Return [X, Y] of the center of cell containing provided text 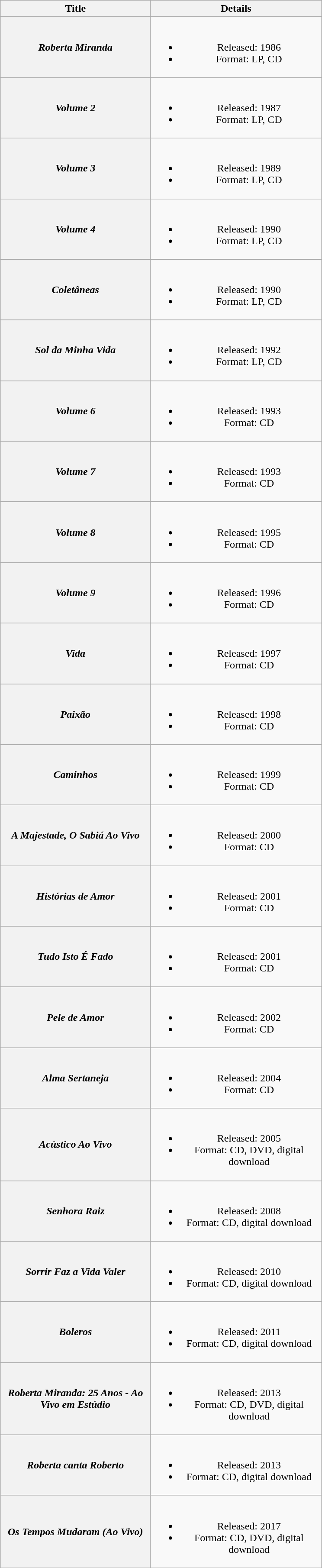
Roberta Miranda: 25 Anos - Ao Vivo em Estúdio [75, 1398]
Coletâneas [75, 290]
Released: 2013Format: CD, digital download [236, 1465]
Released: 1997Format: CD [236, 653]
Released: 1989Format: LP, CD [236, 168]
Released: 1992Format: LP, CD [236, 350]
Released: 1986Format: LP, CD [236, 47]
Released: 2017Format: CD, DVD, digital download [236, 1532]
Tudo Isto É Fado [75, 957]
Released: 1996Format: CD [236, 593]
Volume 2 [75, 108]
Volume 4 [75, 229]
Pele de Amor [75, 1017]
Released: 2005Format: CD, DVD, digital download [236, 1145]
Details [236, 9]
Senhora Raiz [75, 1211]
Title [75, 9]
Volume 7 [75, 471]
Sorrir Faz a Vida Valer [75, 1271]
Histórias de Amor [75, 896]
Volume 8 [75, 532]
Roberta canta Roberto [75, 1465]
Caminhos [75, 775]
Volume 9 [75, 593]
Os Tempos Mudaram (Ao Vivo) [75, 1532]
Released: 2000Format: CD [236, 836]
Released: 2008Format: CD, digital download [236, 1211]
Vida [75, 653]
Released: 1999Format: CD [236, 775]
Paixão [75, 714]
Released: 1995Format: CD [236, 532]
Volume 6 [75, 411]
Released: 2002Format: CD [236, 1017]
Volume 3 [75, 168]
Released: 1998Format: CD [236, 714]
Released: 2010Format: CD, digital download [236, 1271]
Released: 2004Format: CD [236, 1078]
Released: 1987Format: LP, CD [236, 108]
Released: 2013Format: CD, DVD, digital download [236, 1398]
Alma Sertaneja [75, 1078]
Roberta Miranda [75, 47]
Acústico Ao Vivo [75, 1145]
Sol da Minha Vida [75, 350]
A Majestade, O Sabiá Ao Vivo [75, 836]
Released: 2011Format: CD, digital download [236, 1332]
Boleros [75, 1332]
